Identify which cell holds the provided text, then report its [X, Y] central coordinate. 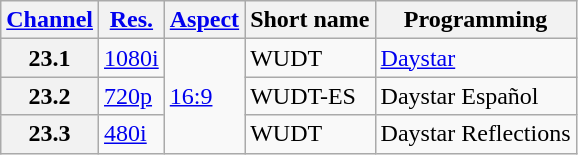
480i [132, 134]
WUDT-ES [310, 96]
Short name [310, 20]
Channel [50, 20]
Aspect [204, 20]
1080i [132, 58]
23.3 [50, 134]
16:9 [204, 96]
23.2 [50, 96]
720p [132, 96]
Res. [132, 20]
Daystar Español [476, 96]
Daystar [476, 58]
Daystar Reflections [476, 134]
23.1 [50, 58]
Programming [476, 20]
